Locate the cell with the specified text and output its (x, y) center coordinate. 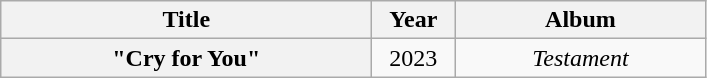
Album (580, 20)
"Cry for You" (186, 58)
Title (186, 20)
Testament (580, 58)
2023 (414, 58)
Year (414, 20)
